Extract the (x, y) coordinate from the center of the cell holding the provided text.  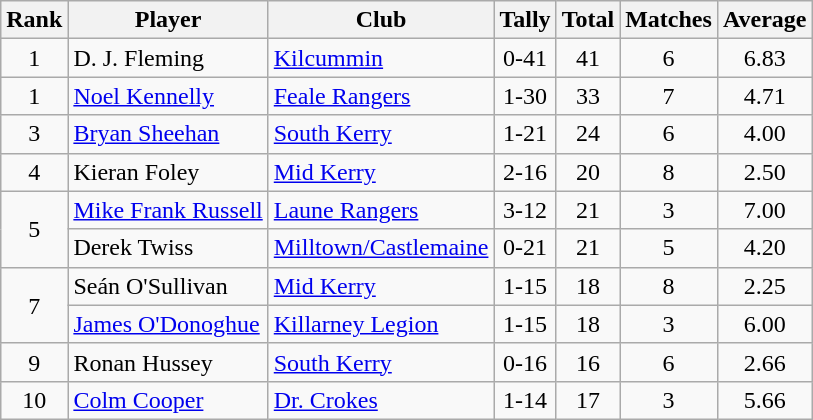
Laune Rangers (381, 210)
17 (588, 400)
2.25 (764, 286)
0-41 (525, 58)
1-21 (525, 134)
5.66 (764, 400)
Milltown/Castlemaine (381, 248)
4 (34, 172)
Total (588, 20)
Mike Frank Russell (168, 210)
7.00 (764, 210)
1-30 (525, 96)
Feale Rangers (381, 96)
Dr. Crokes (381, 400)
0-16 (525, 362)
Bryan Sheehan (168, 134)
2-16 (525, 172)
4.20 (764, 248)
Seán O'Sullivan (168, 286)
Tally (525, 20)
James O'Donoghue (168, 324)
6.83 (764, 58)
Killarney Legion (381, 324)
3-12 (525, 210)
24 (588, 134)
Kilcummin (381, 58)
Average (764, 20)
9 (34, 362)
16 (588, 362)
Club (381, 20)
6.00 (764, 324)
4.00 (764, 134)
1-14 (525, 400)
D. J. Fleming (168, 58)
41 (588, 58)
Ronan Hussey (168, 362)
Matches (669, 20)
Rank (34, 20)
4.71 (764, 96)
2.66 (764, 362)
Kieran Foley (168, 172)
Colm Cooper (168, 400)
Noel Kennelly (168, 96)
10 (34, 400)
Player (168, 20)
33 (588, 96)
2.50 (764, 172)
20 (588, 172)
0-21 (525, 248)
Derek Twiss (168, 248)
